Capture the cell that displays the provided text and extract its (X, Y) central coordinate. 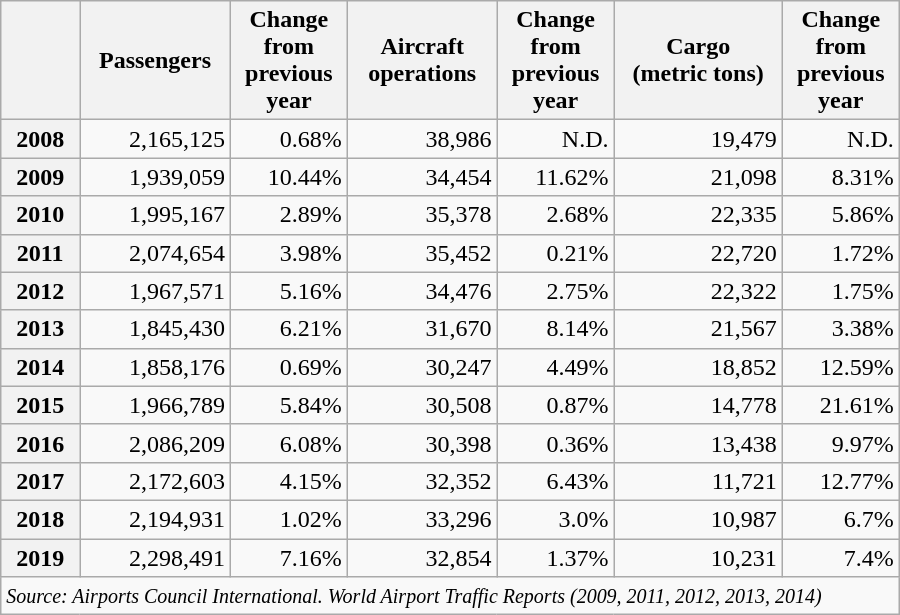
31,670 (422, 329)
13,438 (698, 443)
4.49% (556, 367)
5.16% (288, 291)
6.21% (288, 329)
2,172,603 (156, 481)
1,858,176 (156, 367)
11.62% (556, 177)
9.97% (840, 443)
8.31% (840, 177)
2,165,125 (156, 139)
22,720 (698, 253)
10,987 (698, 519)
2010 (40, 215)
30,508 (422, 405)
22,335 (698, 215)
35,378 (422, 215)
11,721 (698, 481)
8.14% (556, 329)
0.68% (288, 139)
0.36% (556, 443)
1,939,059 (156, 177)
19,479 (698, 139)
10,231 (698, 557)
2009 (40, 177)
2013 (40, 329)
2,298,491 (156, 557)
34,476 (422, 291)
1,995,167 (156, 215)
33,296 (422, 519)
2011 (40, 253)
1,966,789 (156, 405)
3.98% (288, 253)
1.75% (840, 291)
5.84% (288, 405)
2016 (40, 443)
0.21% (556, 253)
2,086,209 (156, 443)
2018 (40, 519)
32,352 (422, 481)
2.89% (288, 215)
10.44% (288, 177)
2.75% (556, 291)
32,854 (422, 557)
6.43% (556, 481)
2.68% (556, 215)
18,852 (698, 367)
0.69% (288, 367)
34,454 (422, 177)
30,247 (422, 367)
2019 (40, 557)
5.86% (840, 215)
21.61% (840, 405)
6.08% (288, 443)
1,967,571 (156, 291)
2008 (40, 139)
1.02% (288, 519)
2014 (40, 367)
14,778 (698, 405)
6.7% (840, 519)
30,398 (422, 443)
7.16% (288, 557)
35,452 (422, 253)
22,322 (698, 291)
1,845,430 (156, 329)
7.4% (840, 557)
21,567 (698, 329)
3.0% (556, 519)
21,098 (698, 177)
38,986 (422, 139)
Source: Airports Council International. World Airport Traffic Reports (2009, 2011, 2012, 2013, 2014) (450, 596)
12.59% (840, 367)
Aircraft operations (422, 60)
4.15% (288, 481)
12.77% (840, 481)
2017 (40, 481)
2,194,931 (156, 519)
Cargo(metric tons) (698, 60)
0.87% (556, 405)
2012 (40, 291)
2015 (40, 405)
1.72% (840, 253)
1.37% (556, 557)
3.38% (840, 329)
Passengers (156, 60)
2,074,654 (156, 253)
